Output the [X, Y] coordinate of the center of the cell containing the given text.  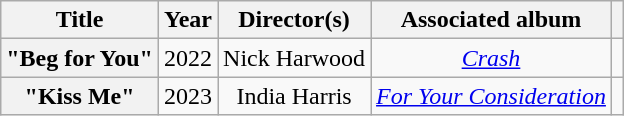
2023 [188, 96]
Nick Harwood [294, 58]
Crash [492, 58]
Director(s) [294, 20]
For Your Consideration [492, 96]
"Kiss Me" [80, 96]
Associated album [492, 20]
2022 [188, 58]
Title [80, 20]
"Beg for You" [80, 58]
India Harris [294, 96]
Year [188, 20]
